Find where the given text appears and provide that cell's center as (X, Y) coordinate. 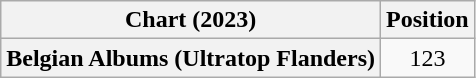
Belgian Albums (Ultratop Flanders) (191, 58)
Chart (2023) (191, 20)
Position (428, 20)
123 (428, 58)
